Return [X, Y] of the center of cell containing provided text 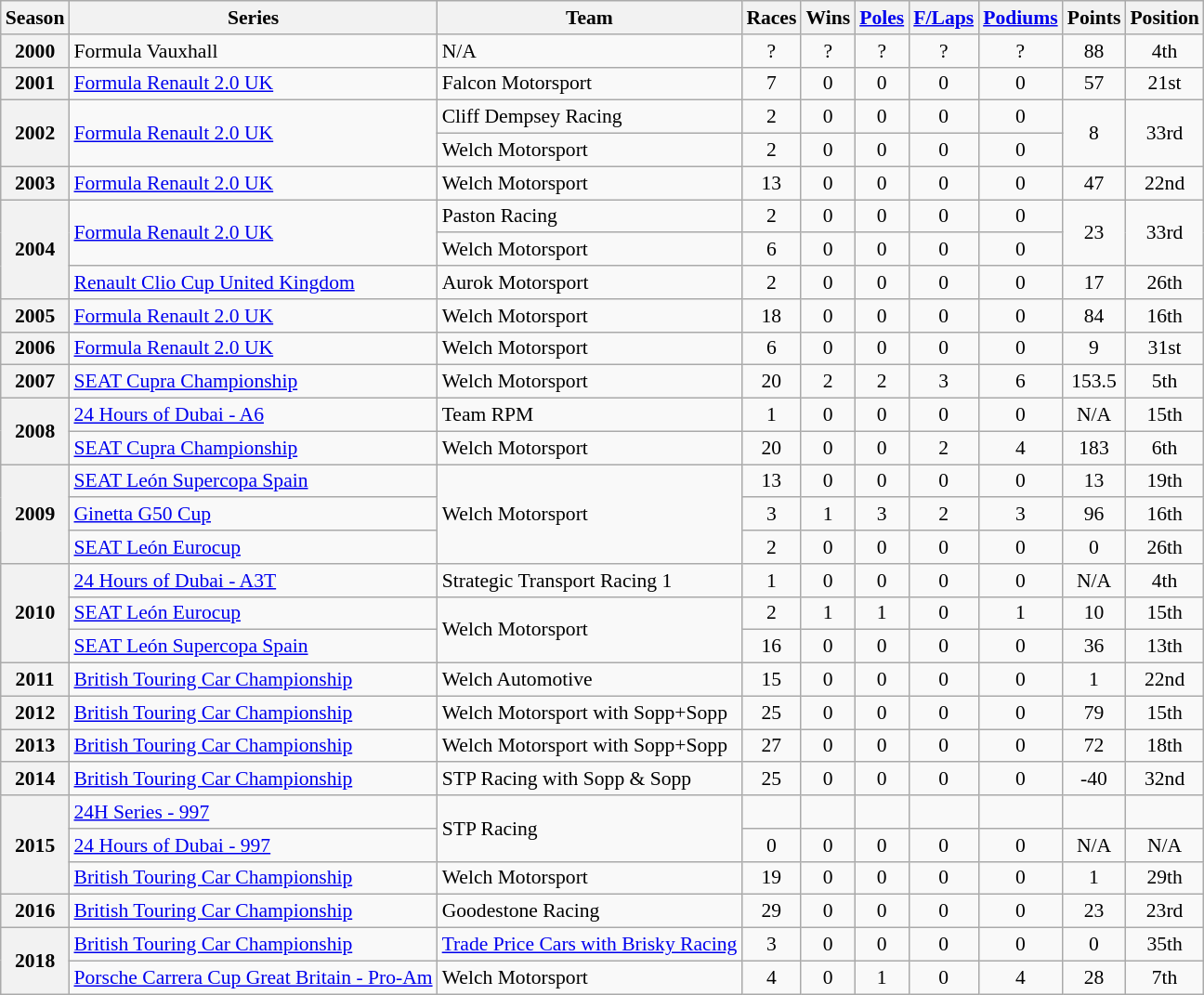
2009 [35, 515]
2007 [35, 382]
32nd [1164, 779]
24H Series - 997 [253, 812]
Renault Clio Cup United Kingdom [253, 282]
84 [1094, 316]
35th [1164, 945]
2005 [35, 316]
F/Laps [944, 18]
23rd [1164, 911]
9 [1094, 348]
18 [771, 316]
36 [1094, 647]
72 [1094, 746]
5th [1164, 382]
2000 [35, 51]
2014 [35, 779]
29 [771, 911]
2010 [35, 613]
2008 [35, 431]
10 [1094, 613]
2001 [35, 84]
Team RPM [590, 415]
Trade Price Cars with Brisky Racing [590, 945]
27 [771, 746]
Formula Vauxhall [253, 51]
153.5 [1094, 382]
47 [1094, 183]
STP Racing [590, 829]
24 Hours of Dubai - 997 [253, 845]
15 [771, 680]
19 [771, 878]
Points [1094, 18]
Season [35, 18]
16 [771, 647]
7 [771, 84]
88 [1094, 51]
13th [1164, 647]
6th [1164, 448]
79 [1094, 713]
18th [1164, 746]
2011 [35, 680]
Welch Automotive [590, 680]
Goodestone Racing [590, 911]
Series [253, 18]
Podiums [1020, 18]
Falcon Motorsport [590, 84]
2018 [35, 961]
2012 [35, 713]
31st [1164, 348]
Poles [882, 18]
8 [1094, 134]
Paston Racing [590, 216]
Wins [828, 18]
21st [1164, 84]
96 [1094, 515]
2016 [35, 911]
183 [1094, 448]
57 [1094, 84]
Aurok Motorsport [590, 282]
STP Racing with Sopp & Sopp [590, 779]
2004 [35, 249]
Porsche Carrera Cup Great Britain - Pro-Am [253, 977]
Strategic Transport Racing 1 [590, 581]
Races [771, 18]
17 [1094, 282]
-40 [1094, 779]
24 Hours of Dubai - A3T [253, 581]
2003 [35, 183]
Team [590, 18]
7th [1164, 977]
29th [1164, 878]
28 [1094, 977]
Cliff Dempsey Racing [590, 117]
2002 [35, 134]
2013 [35, 746]
19th [1164, 481]
24 Hours of Dubai - A6 [253, 415]
2006 [35, 348]
Position [1164, 18]
2015 [35, 845]
Ginetta G50 Cup [253, 515]
